Pinpoint the cell where the given text exists, returning its [X, Y] midpoint coordinate. 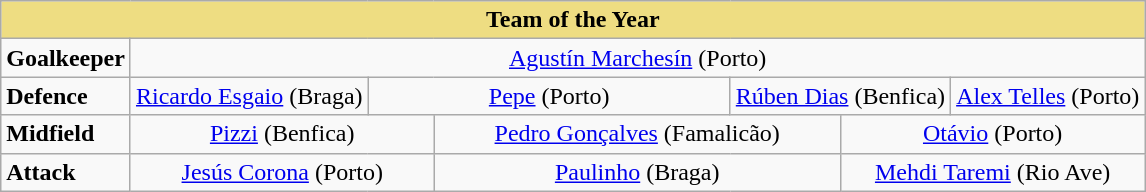
Pedro Gonçalves (Famalicão) [637, 134]
Paulinho (Braga) [637, 172]
Attack [66, 172]
Midfield [66, 134]
Pizzi (Benfica) [282, 134]
Jesús Corona (Porto) [282, 172]
Goalkeeper [66, 58]
Agustín Marchesín (Porto) [637, 58]
Alex Telles (Porto) [1048, 96]
Ricardo Esgaio (Braga) [249, 96]
Pepe (Porto) [549, 96]
Team of the Year [573, 20]
Mehdi Taremi (Rio Ave) [992, 172]
Rúben Dias (Benfica) [840, 96]
Otávio (Porto) [992, 134]
Defence [66, 96]
